Locate the cell with the specified text and output its (X, Y) center coordinate. 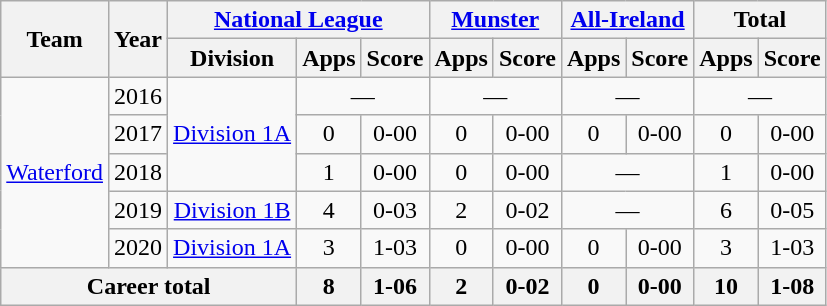
Team (55, 39)
1-06 (395, 286)
0-05 (792, 210)
All-Ireland (627, 20)
8 (329, 286)
2020 (138, 248)
2017 (138, 134)
Division 1B (232, 210)
Waterford (55, 172)
National League (298, 20)
Career total (149, 286)
2019 (138, 210)
Year (138, 39)
6 (726, 210)
1-08 (792, 286)
2016 (138, 96)
4 (329, 210)
0-03 (395, 210)
10 (726, 286)
2018 (138, 172)
Total (760, 20)
Munster (495, 20)
Division (232, 58)
